Find where the given text appears and provide that cell's center as (X, Y) coordinate. 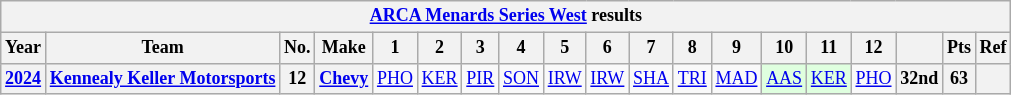
11 (828, 48)
No. (298, 48)
63 (960, 78)
10 (784, 48)
Pts (960, 48)
MAD (736, 78)
2024 (24, 78)
Chevy (344, 78)
Year (24, 48)
TRI (692, 78)
6 (608, 48)
Team (162, 48)
Ref (993, 48)
Make (344, 48)
3 (480, 48)
9 (736, 48)
7 (652, 48)
2 (440, 48)
4 (522, 48)
ARCA Menards Series West results (506, 16)
32nd (920, 78)
PIR (480, 78)
SON (522, 78)
AAS (784, 78)
5 (564, 48)
1 (396, 48)
SHA (652, 78)
8 (692, 48)
Kennealy Keller Motorsports (162, 78)
